Find where the given text appears and provide that cell's center as (X, Y) coordinate. 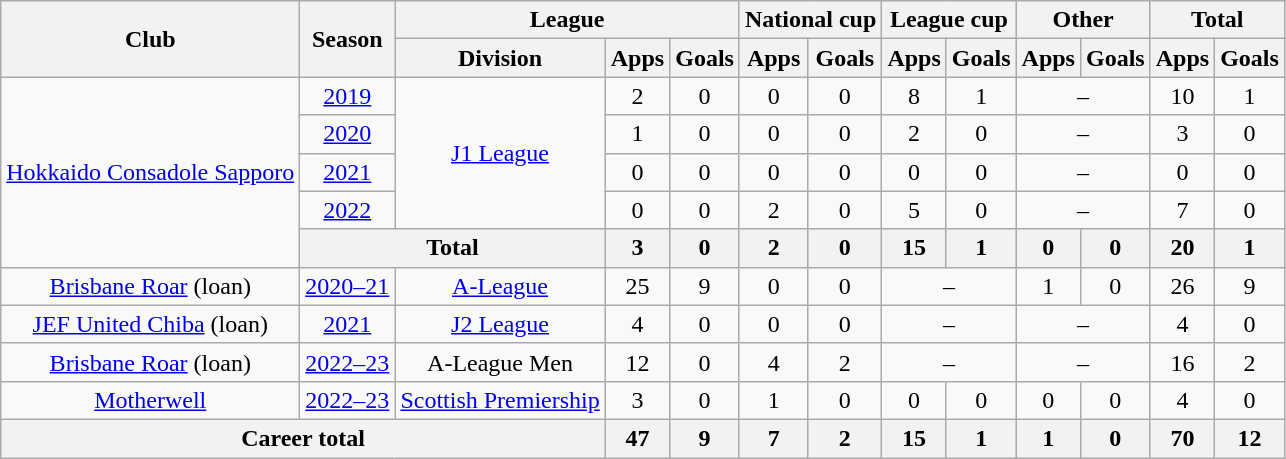
Season (348, 39)
League (568, 20)
10 (1182, 96)
Career total (303, 438)
Other (1083, 20)
2020 (348, 134)
A-League (500, 286)
70 (1182, 438)
16 (1182, 362)
20 (1182, 248)
JEF United Chiba (loan) (150, 324)
2019 (348, 96)
2020–21 (348, 286)
Club (150, 39)
5 (914, 210)
League cup (949, 20)
26 (1182, 286)
2022 (348, 210)
47 (637, 438)
Hokkaido Consadole Sapporo (150, 172)
25 (637, 286)
J1 League (500, 153)
A-League Men (500, 362)
J2 League (500, 324)
Division (500, 58)
National cup (810, 20)
8 (914, 96)
Motherwell (150, 400)
Scottish Premiership (500, 400)
